Extract the (x, y) coordinate from the center of the cell holding the provided text.  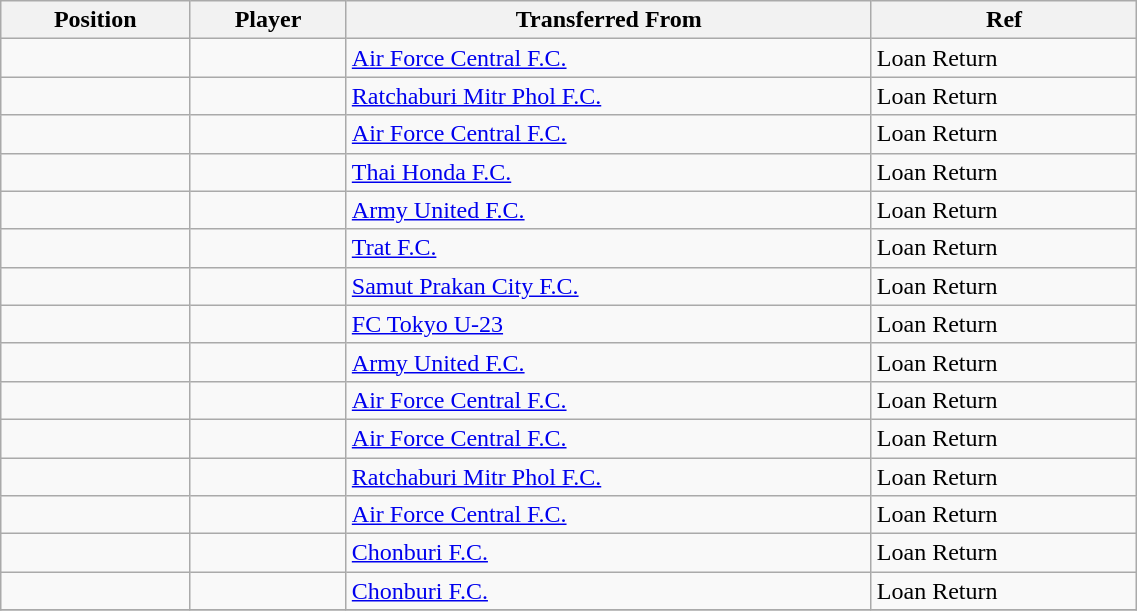
Thai Honda F.C. (608, 172)
Ref (1004, 20)
Trat F.C. (608, 248)
Transferred From (608, 20)
FC Tokyo U-23 (608, 324)
Position (96, 20)
Samut Prakan City F.C. (608, 286)
Player (268, 20)
